Scan for the cell matching the given text and deliver its (x, y) coordinate at center. 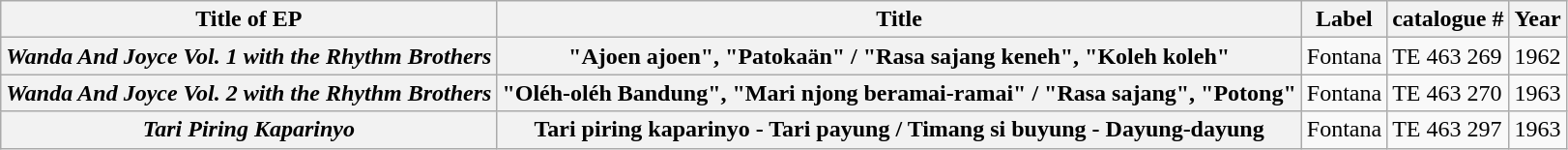
TE 463 269 (1448, 56)
1962 (1537, 56)
Title of EP (249, 19)
Title (899, 19)
Tari piring kaparinyo - Tari payung / Timang si buyung - Dayung-dayung (899, 130)
Year (1537, 19)
"Ajoen ajoen", "Patokaän" / "Rasa sajang keneh", "Koleh koleh" (899, 56)
Wanda And Joyce Vol. 1 with the Rhythm Brothers (249, 56)
Wanda And Joyce Vol. 2 with the Rhythm Brothers (249, 93)
Label (1344, 19)
Tari Piring Kaparinyo (249, 130)
TE 463 297 (1448, 130)
"Oléh-oléh Bandung", "Mari njong beramai-ramai" / "Rasa sajang", "Potong" (899, 93)
catalogue # (1448, 19)
TE 463 270 (1448, 93)
